Return (x, y) of the center of cell containing provided text 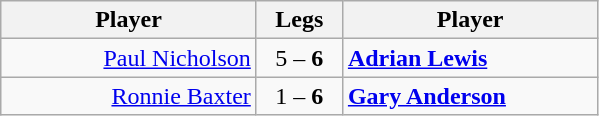
Ronnie Baxter (129, 96)
Paul Nicholson (129, 58)
5 – 6 (299, 58)
Gary Anderson (470, 96)
Legs (299, 20)
Adrian Lewis (470, 58)
1 – 6 (299, 96)
